Return the [x, y] coordinate for the center point of the cell that contains the specified text.  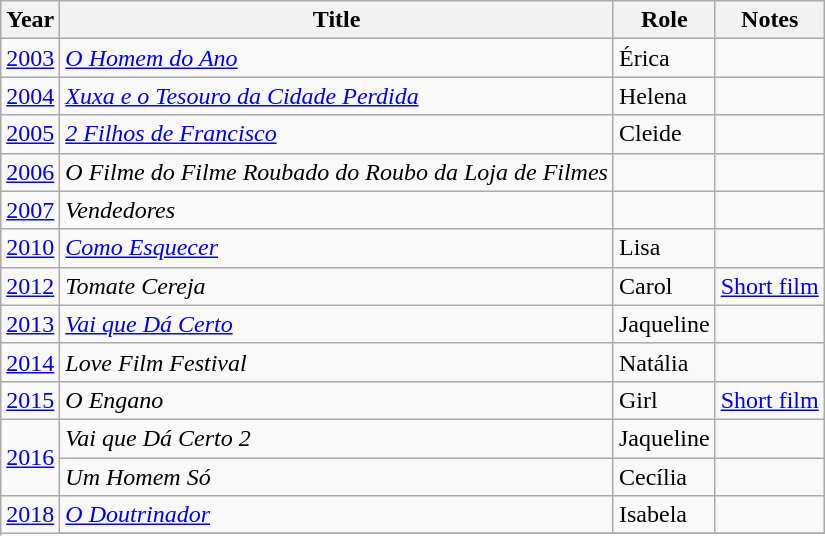
Helena [664, 96]
2015 [30, 400]
Isabela [664, 515]
Cleide [664, 134]
2012 [30, 286]
2013 [30, 324]
Title [337, 20]
Tomate Cereja [337, 286]
Role [664, 20]
O Engano [337, 400]
O Filme do Filme Roubado do Roubo da Loja de Filmes [337, 172]
2005 [30, 134]
2018 [30, 515]
Lisa [664, 248]
Love Film Festival [337, 362]
Xuxa e o Tesouro da Cidade Perdida [337, 96]
Natália [664, 362]
Girl [664, 400]
Vendedores [337, 210]
Como Esquecer [337, 248]
O Doutrinador [337, 515]
2003 [30, 58]
2007 [30, 210]
2016 [30, 457]
Cecília [664, 477]
2014 [30, 362]
Notes [770, 20]
Year [30, 20]
2010 [30, 248]
Vai que Dá Certo [337, 324]
2004 [30, 96]
Carol [664, 286]
Um Homem Só [337, 477]
O Homem do Ano [337, 58]
2006 [30, 172]
2 Filhos de Francisco [337, 134]
Érica [664, 58]
Vai que Dá Certo 2 [337, 438]
